Extract the [x, y] coordinate from the center of the cell holding the provided text.  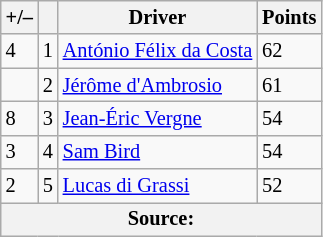
5 [48, 186]
62 [289, 51]
61 [289, 85]
52 [289, 186]
8 [20, 118]
Jérôme d'Ambrosio [158, 85]
Driver [158, 17]
Points [289, 17]
Sam Bird [158, 152]
1 [48, 51]
Lucas di Grassi [158, 186]
António Félix da Costa [158, 51]
Source: [161, 219]
+/– [20, 17]
Jean-Éric Vergne [158, 118]
